Scan for the cell matching the given text and deliver its (X, Y) coordinate at center. 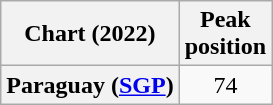
74 (225, 85)
Paraguay (SGP) (90, 85)
Peakposition (225, 34)
Chart (2022) (90, 34)
